Search for the cell housing the specified text and yield its (x, y) center coordinate. 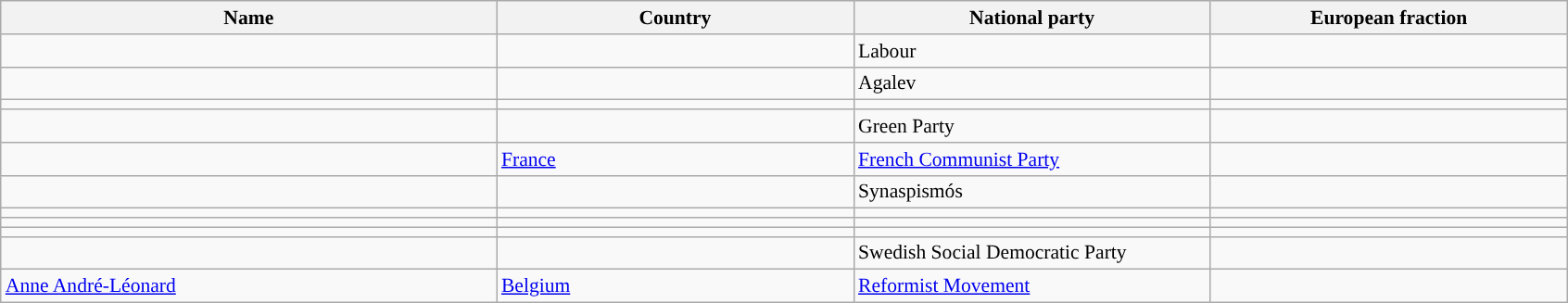
European fraction (1388, 18)
Labour (1032, 51)
Swedish Social Democratic Party (1032, 253)
Country (675, 18)
Belgium (675, 286)
Synaspismós (1032, 192)
French Communist Party (1032, 159)
Agalev (1032, 83)
Reformist Movement (1032, 286)
Name (248, 18)
France (675, 159)
National party (1032, 18)
Anne André-Léonard (248, 286)
Green Party (1032, 126)
